Return the (x, y) coordinate for the center point of the cell that contains the specified text.  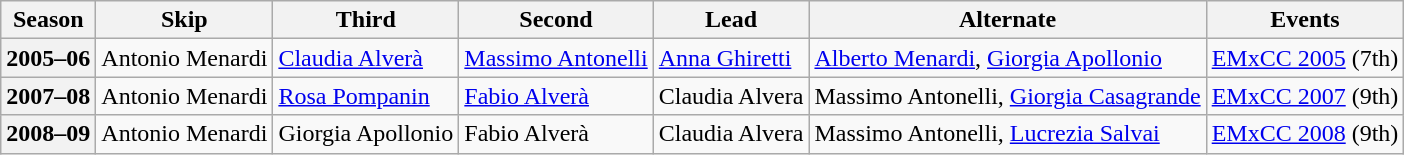
Massimo Antonelli, Lucrezia Salvai (1008, 134)
2007–08 (48, 96)
Massimo Antonelli, Giorgia Casagrande (1008, 96)
EMxCC 2007 (9th) (1305, 96)
Claudia Alverà (366, 58)
Events (1305, 20)
Second (556, 20)
Third (366, 20)
Rosa Pompanin (366, 96)
2008–09 (48, 134)
Skip (184, 20)
EMxCC 2008 (9th) (1305, 134)
EMxCC 2005 (7th) (1305, 58)
Anna Ghiretti (731, 58)
Alberto Menardi, Giorgia Apollonio (1008, 58)
Season (48, 20)
Giorgia Apollonio (366, 134)
2005–06 (48, 58)
Lead (731, 20)
Alternate (1008, 20)
Massimo Antonelli (556, 58)
